Detect which cell encompasses the target text, then output its (X, Y) center coordinate. 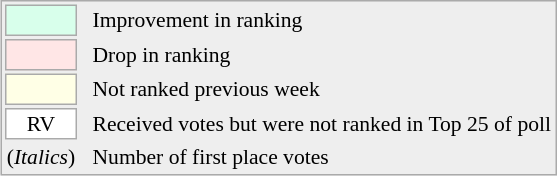
Received votes but were not ranked in Top 25 of poll (322, 124)
Number of first place votes (322, 156)
RV (40, 124)
Drop in ranking (322, 55)
(Italics) (40, 156)
Improvement in ranking (322, 20)
Not ranked previous week (322, 90)
